Search for the cell housing the specified text and yield its [x, y] center coordinate. 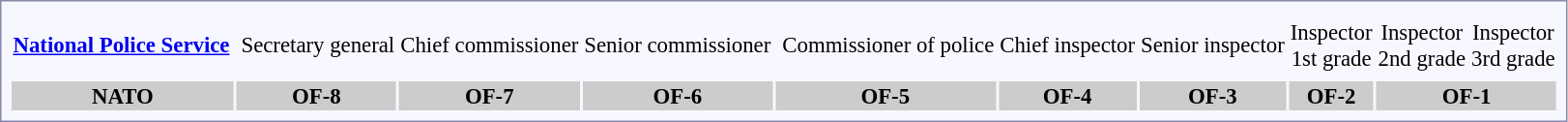
Chief inspector [1067, 45]
Commissioner of police [888, 45]
Inspector1st grade [1331, 45]
OF-6 [678, 96]
OF-2 [1331, 96]
OF-5 [886, 96]
OF-7 [489, 96]
Secretary general [318, 45]
OF-3 [1213, 96]
Senior inspector [1213, 45]
Inspector2nd grade [1421, 45]
OF-8 [317, 96]
OF-4 [1067, 96]
National Police Service [122, 45]
Inspector3rd grade [1514, 45]
OF-1 [1466, 96]
Chief commissioner [489, 45]
NATO [123, 96]
Senior commissioner [678, 45]
